Determine the [x, y] coordinate at the center of the cell enclosing the given text.  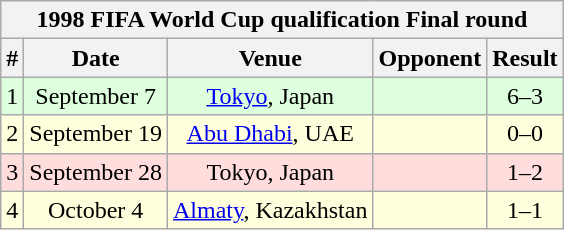
1998 FIFA World Cup qualification Final round [282, 20]
Date [96, 58]
Venue [270, 58]
Almaty, Kazakhstan [270, 210]
1 [12, 96]
Abu Dhabi, UAE [270, 134]
September 28 [96, 172]
September 19 [96, 134]
October 4 [96, 210]
1–2 [525, 172]
6–3 [525, 96]
Result [525, 58]
2 [12, 134]
# [12, 58]
1–1 [525, 210]
4 [12, 210]
Opponent [430, 58]
September 7 [96, 96]
3 [12, 172]
0–0 [525, 134]
